Capture the cell that displays the provided text and extract its [X, Y] central coordinate. 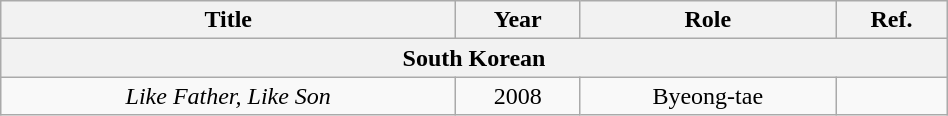
Ref. [892, 20]
Year [518, 20]
Title [228, 20]
Like Father, Like Son [228, 96]
South Korean [474, 58]
Byeong-tae [708, 96]
Role [708, 20]
2008 [518, 96]
